For the text-containing cell, return its midpoint in [x, y] coordinate format. 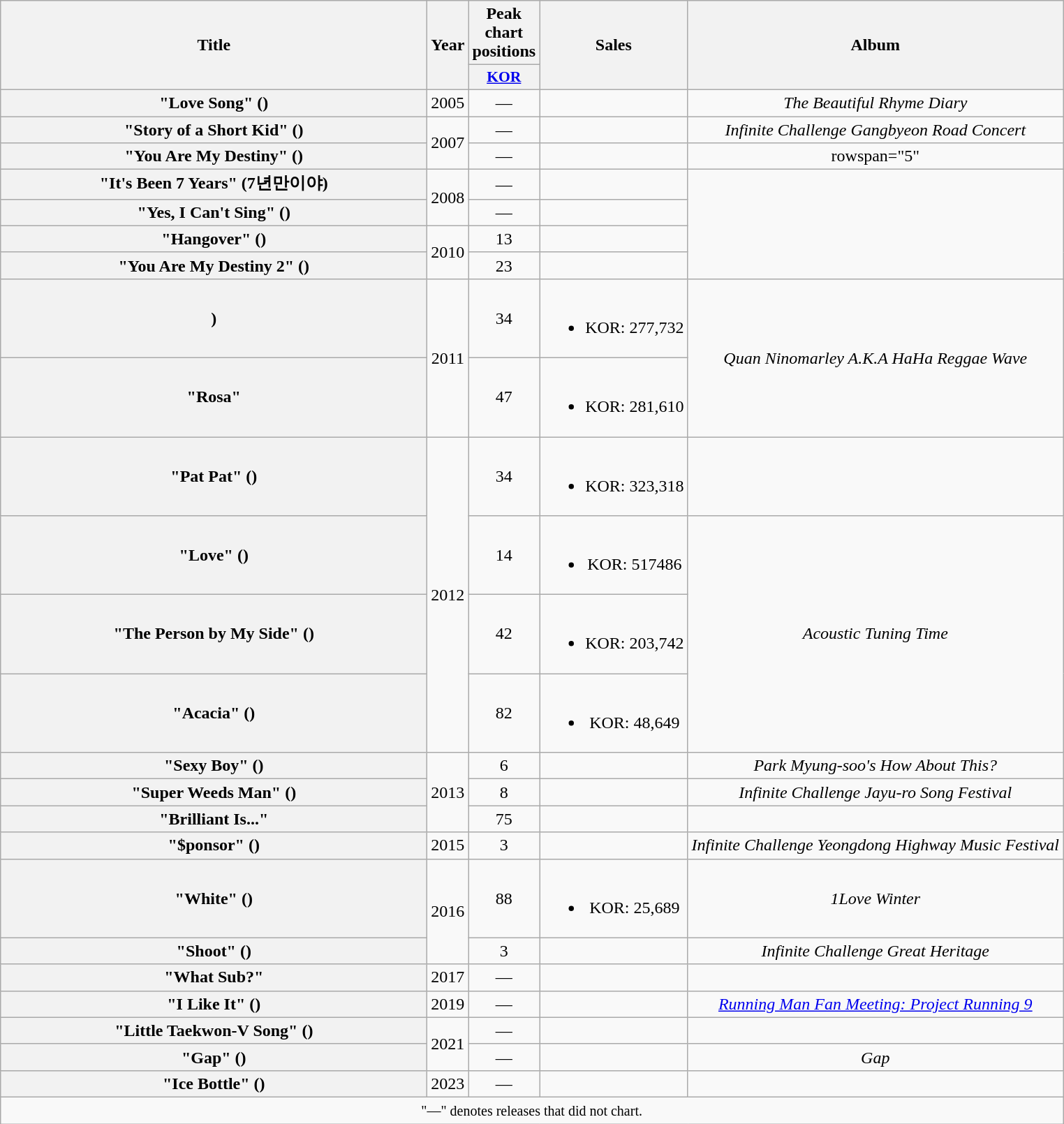
2008 [448, 198]
KOR: 48,649 [614, 713]
KOR: 517486 [614, 556]
Infinite Challenge Great Heritage [875, 951]
"Acacia" () [214, 713]
"Yes, I Can't Sing" () [214, 212]
"Love Song" () [214, 103]
"—" denotes releases that did not chart. [532, 1110]
2015 [448, 845]
Sales [614, 45]
"White" () [214, 898]
KOR: 277,732 [614, 318]
2005 [448, 103]
"You Are My Destiny 2" () [214, 265]
"What Sub?" [214, 977]
"$ponsor" () [214, 845]
KOR: 323,318 [614, 476]
47 [504, 397]
2021 [448, 1044]
Acoustic Tuning Time [875, 634]
"Gap" () [214, 1057]
rowspan="5" [875, 156]
"Rosa" [214, 397]
The Beautiful Rhyme Diary [875, 103]
Gap [875, 1057]
6 [504, 766]
"Hangover" () [214, 239]
"Love" () [214, 556]
2011 [448, 357]
42 [504, 634]
KOR: 25,689 [614, 898]
Quan Ninomarley A.K.A HaHa Reggae Wave [875, 357]
23 [504, 265]
KOR: 281,610 [614, 397]
Park Myung-soo's How About This? [875, 766]
Infinite Challenge Jayu-ro Song Festival [875, 792]
2010 [448, 252]
75 [504, 819]
13 [504, 239]
2007 [448, 142]
"Pat Pat" () [214, 476]
"I Like It" () [214, 1004]
2016 [448, 912]
2012 [448, 595]
"The Person by My Side" () [214, 634]
"Shoot" () [214, 951]
2013 [448, 792]
Peak chart positions [504, 33]
"Story of a Short Kid" () [214, 129]
Album [875, 45]
Running Man Fan Meeting: Project Running 9 [875, 1004]
"Sexy Boy" () [214, 766]
"Super Weeds Man" () [214, 792]
Infinite Challenge Gangbyeon Road Concert [875, 129]
"It's Been 7 Years" (7년만이야) [214, 184]
KOR: 203,742 [614, 634]
1Love Winter [875, 898]
2023 [448, 1084]
"Brilliant Is..." [214, 819]
14 [504, 556]
2017 [448, 977]
82 [504, 713]
"Ice Bottle" () [214, 1084]
Title [214, 45]
2019 [448, 1004]
Year [448, 45]
"You Are My Destiny" () [214, 156]
8 [504, 792]
Infinite Challenge Yeongdong Highway Music Festival [875, 845]
KOR [504, 77]
) [214, 318]
88 [504, 898]
"Little Taekwon-V Song" () [214, 1030]
